Detect which cell encompasses the target text, then output its [X, Y] center coordinate. 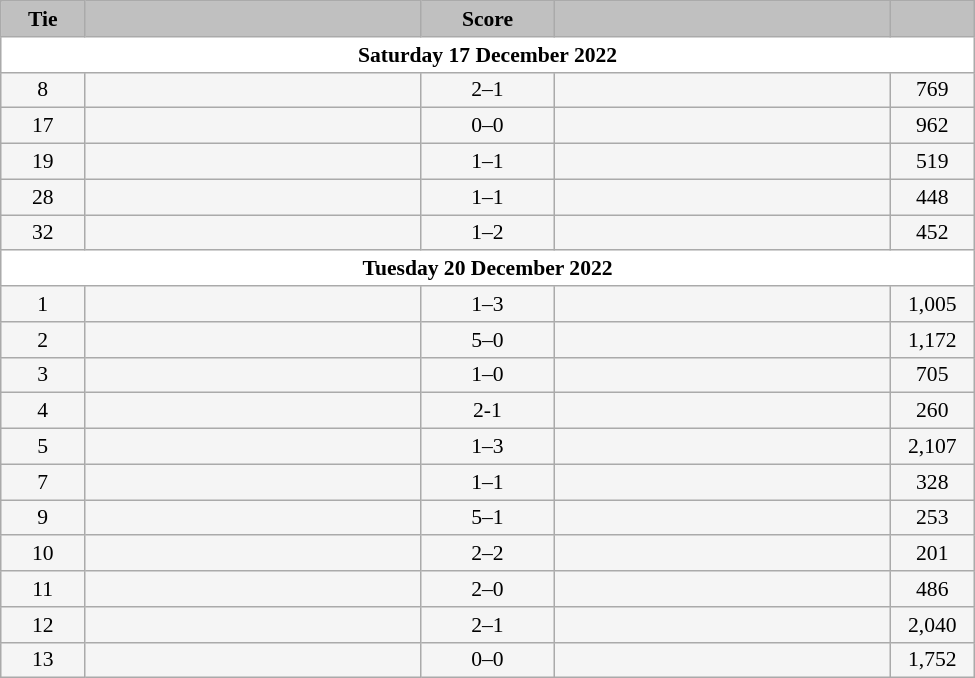
4 [43, 411]
5 [43, 447]
486 [932, 589]
705 [932, 375]
10 [43, 554]
328 [932, 482]
769 [932, 90]
7 [43, 482]
253 [932, 518]
519 [932, 162]
448 [932, 197]
201 [932, 554]
19 [43, 162]
2-1 [487, 411]
5–1 [487, 518]
Saturday 17 December 2022 [488, 55]
2–2 [487, 554]
13 [43, 660]
260 [932, 411]
1–0 [487, 375]
1,172 [932, 340]
8 [43, 90]
17 [43, 126]
5–0 [487, 340]
12 [43, 625]
962 [932, 126]
Tie [43, 19]
2,040 [932, 625]
28 [43, 197]
452 [932, 233]
1,005 [932, 304]
3 [43, 375]
1,752 [932, 660]
1 [43, 304]
2 [43, 340]
32 [43, 233]
9 [43, 518]
Score [487, 19]
Tuesday 20 December 2022 [488, 269]
2–0 [487, 589]
2,107 [932, 447]
11 [43, 589]
1–2 [487, 233]
